For the text-containing cell, return its midpoint in (x, y) coordinate format. 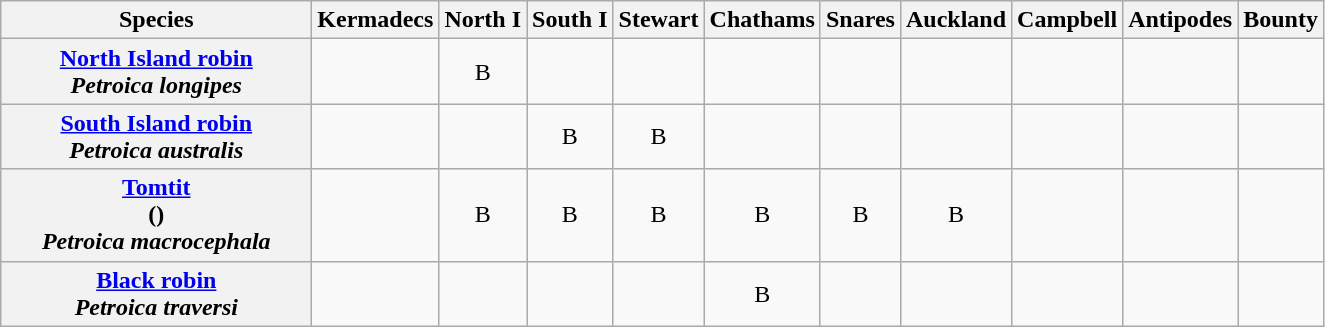
Stewart (658, 20)
Chathams (762, 20)
Campbell (1068, 20)
North I (483, 20)
Auckland (956, 20)
Kermadecs (376, 20)
North Island robinPetroica longipes (156, 72)
Antipodes (1180, 20)
South Island robinPetroica australis (156, 136)
Snares (860, 20)
Tomtit()Petroica macrocephala (156, 215)
South I (570, 20)
Bounty (1281, 20)
Black robinPetroica traversi (156, 294)
Species (156, 20)
